Find where the given text appears and provide that cell's center as [X, Y] coordinate. 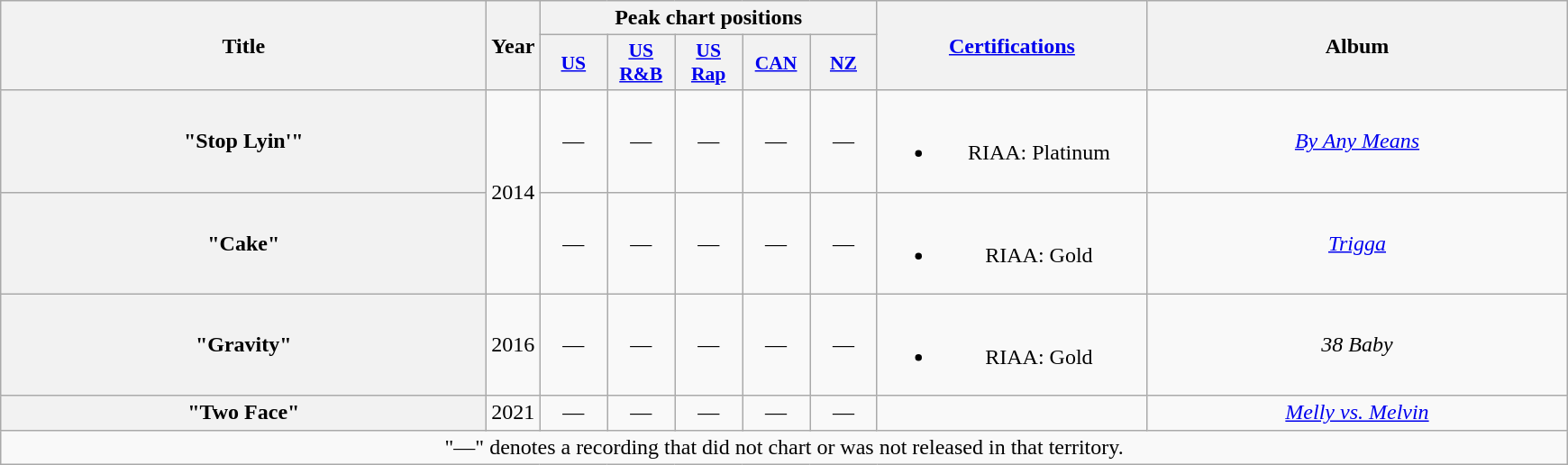
US Rap [708, 63]
38 Baby [1357, 344]
"Two Face" [243, 413]
"Stop Lyin'" [243, 141]
"Cake" [243, 243]
2014 [514, 192]
US [573, 63]
Peak chart positions [708, 18]
Certifications [1011, 45]
Year [514, 45]
"Gravity" [243, 344]
Album [1357, 45]
NZ [843, 63]
CAN [777, 63]
Trigga [1357, 243]
"—" denotes a recording that did not chart or was not released in that territory. [784, 447]
US R&B [642, 63]
Title [243, 45]
Melly vs. Melvin [1357, 413]
2016 [514, 344]
2021 [514, 413]
By Any Means [1357, 141]
RIAA: Platinum [1011, 141]
